Locate the cell with the specified text and output its (x, y) center coordinate. 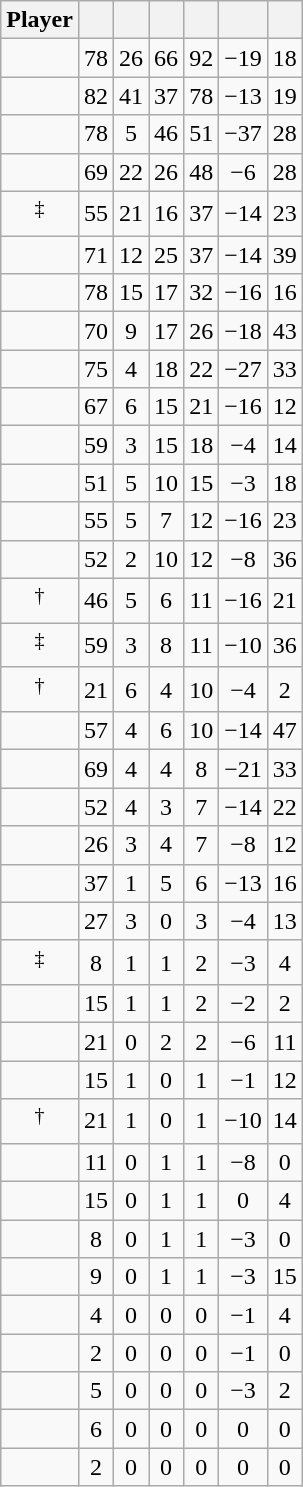
43 (284, 331)
47 (284, 731)
67 (96, 407)
48 (202, 172)
19 (284, 96)
−21 (244, 769)
32 (202, 293)
Player (40, 20)
13 (284, 921)
−27 (244, 369)
70 (96, 331)
92 (202, 58)
71 (96, 255)
−2 (244, 1004)
66 (166, 58)
−37 (244, 134)
82 (96, 96)
75 (96, 369)
41 (132, 96)
25 (166, 255)
57 (96, 731)
−19 (244, 58)
−18 (244, 331)
27 (96, 921)
39 (284, 255)
